From the cell containing the given text, extract its center point as (X, Y) coordinate. 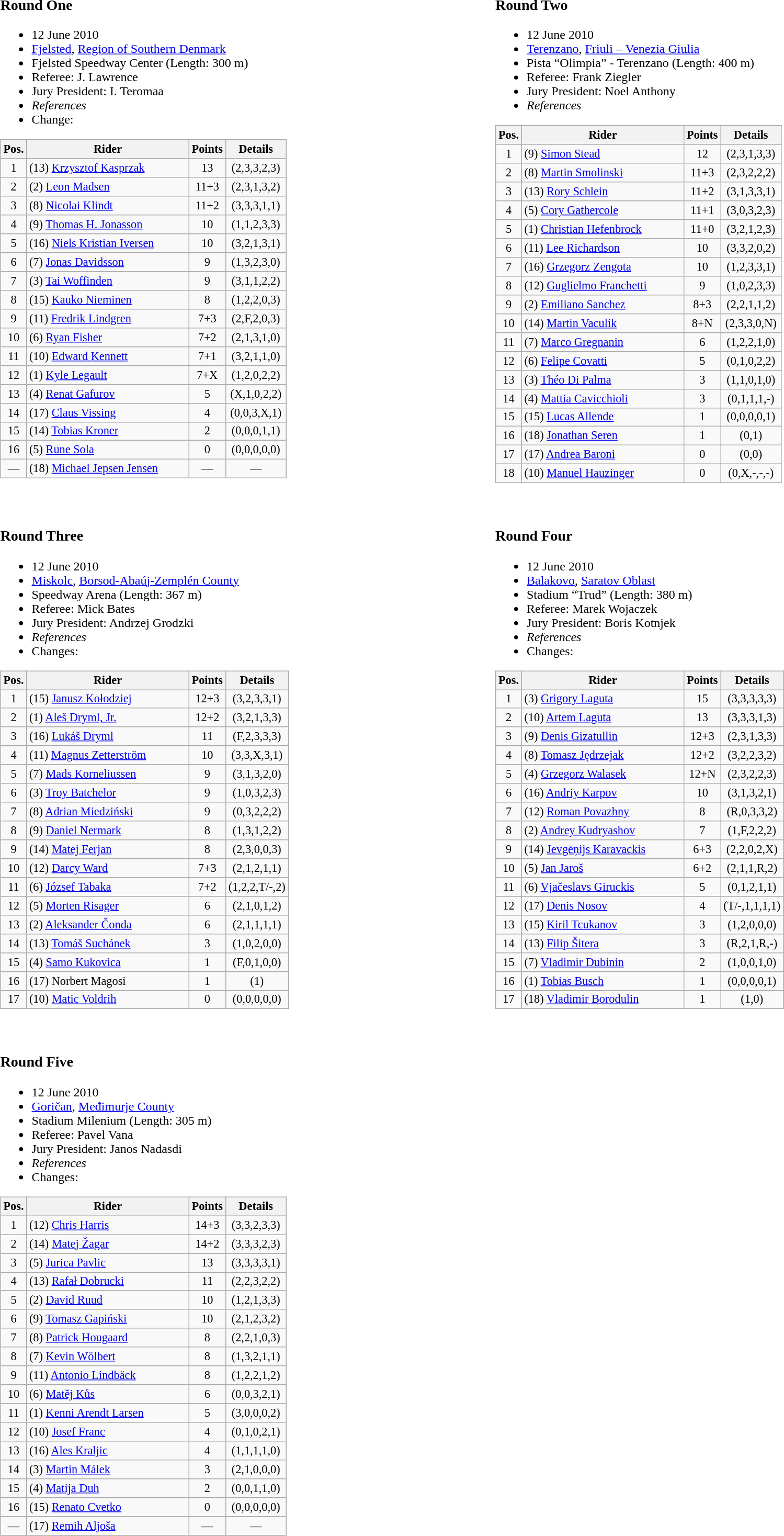
(3,2,1,1,0) (256, 356)
11+1 (702, 210)
(10) Matic Voldrih (108, 1000)
(14) Martin Vaculík (603, 323)
(X,1,0,2,2) (256, 394)
(2,F,2,0,3) (256, 319)
(2) Andrey Kudryashov (603, 831)
(13) Tomáš Suchánek (108, 943)
(11) Magnus Zetterström (108, 755)
(16) Grzegorz Zengota (603, 267)
(11) Lee Richardson (603, 248)
(8) Tomasz Jędrzejak (603, 755)
(2,2,3,2,2) (256, 1281)
(14) Tobias Kroner (108, 431)
(3,3,X,3,1) (257, 755)
(3,3,3,2,3) (256, 1244)
(15) Kiril Tcukanov (603, 924)
(10) Edward Kennett (108, 356)
(16) Lukáš Dryml (108, 736)
(1,2,2,1,2) (256, 1375)
(1,1,1,1,0) (256, 1451)
(2,1,2,1,1) (257, 868)
(2) Emiliano Sanchez (603, 305)
(12) Guglielmo Franchetti (603, 286)
(3,2,1,3,3) (257, 717)
(1,0,2,0,0) (257, 943)
(18) Vladimir Borodulin (603, 1000)
(2,3,2,2,3) (752, 774)
(1,1,2,3,3) (256, 225)
(T/-,1,1,1,1) (752, 905)
(3,2,1,2,3) (751, 229)
(18) Michael Jepsen Jensen (108, 469)
(10) Manuel Hauzinger (603, 474)
(0,0,0,1,1) (256, 431)
(2,3,3,0,N) (751, 323)
(F,2,3,3,3) (257, 736)
(3,2,1,3,1) (256, 243)
(3,1,3,2,0) (257, 774)
(1,2,2,1,0) (751, 342)
(8) Nicolai Klindt (108, 206)
(17) Claus Vissing (108, 412)
(0,1,0,2,2) (751, 361)
(2) David Ruud (108, 1300)
(3,3,2,3,3) (256, 1225)
(0,3,2,2,2) (257, 812)
(4) Grzegorz Walasek (603, 774)
(1,0,0,1,0) (752, 962)
(1,2,3,3,1) (751, 267)
(3,2,3,3,1) (257, 699)
(6) Ryan Fisher (108, 337)
(13) Krzysztof Kasprzak (108, 168)
(1,3,1,2,2) (257, 831)
(5) Rune Sola (108, 450)
8+N (702, 323)
(10) Artem Laguta (603, 717)
(17) Remih Aljoša (108, 1526)
(1) Tobias Busch (603, 981)
(12) Chris Harris (108, 1225)
(3,3,2,0,2) (751, 248)
(15) Renato Cvetko (108, 1507)
(3,1,3,2,1) (752, 793)
(9) Denis Gizatullin (603, 736)
14+3 (207, 1225)
(1,0,3,2,3) (257, 793)
(1,2,2,T/-,2) (257, 887)
18 (508, 474)
(2,1,3,1,0) (256, 337)
(6) Felipe Covatti (603, 361)
(6) József Tabaka (108, 887)
(9) Simon Stead (603, 154)
(0,0,3,X,1) (256, 412)
(10) Josef Franc (108, 1432)
(17) Denis Nosov (603, 905)
(2,1,1,R,2) (752, 868)
(6) Vjačeslavs Giruckis (603, 887)
(7) Marco Gregnanin (603, 342)
(1,0) (752, 1000)
(R,0,3,3,2) (752, 812)
11+0 (702, 229)
(1) Christian Hefenbrock (603, 229)
(5) Jurica Pavlic (108, 1263)
(14) Jevgēņijs Karavackis (603, 849)
(3,3,3,1,1) (256, 206)
(3) Troy Batchelor (108, 793)
(17) Norbert Magosi (108, 981)
(1,3,2,3,0) (256, 262)
(14) Matej Ferjan (108, 849)
(9) Daniel Nermark (108, 831)
(3,2,2,3,2) (752, 755)
(1,F,2,2,2) (752, 831)
(17) Andrea Baroni (603, 455)
(16) Ales Kraljic (108, 1451)
(13) Rory Schlein (603, 192)
(12) Darcy Ward (108, 868)
(3,3,3,1,3) (752, 717)
(9) Tomasz Gapiński (108, 1319)
(1,0,2,3,3) (751, 286)
(3,1,1,2,2) (256, 281)
(0,1,1,1,-) (751, 398)
(0,1) (751, 436)
(16) Andriy Karpov (603, 793)
(0,X,-,-,-) (751, 474)
7+X (207, 375)
(0,1,2,1,1) (752, 887)
(1) Kenni Arendt Larsen (108, 1413)
(3,0,0,0,2) (256, 1413)
(6) Matěj Kůs (108, 1394)
(3,3,3,3,1) (256, 1263)
(3) Tai Woffinden (108, 281)
(2,1,1,1,1) (257, 924)
(F,0,1,0,0) (257, 962)
(9) Thomas H. Jonasson (108, 225)
(4) Renat Gafurov (108, 394)
(R,2,1,R,-) (752, 943)
(13) Filip Šitera (603, 943)
(1,1,0,1,0) (751, 379)
(12) Roman Povazhny (603, 812)
(3,0,3,2,3) (751, 210)
(1,3,2,1,1) (256, 1356)
(0,1,0,2,1) (256, 1432)
(2,3,1,3,2) (256, 187)
(2,2,1,0,3) (256, 1338)
(15) Lucas Allende (603, 417)
(8) Martin Smolinski (603, 173)
(7) Kevin Wölbert (108, 1356)
(1,2,1,3,3) (256, 1300)
(2) Aleksander Čonda (108, 924)
(5) Cory Gathercole (603, 210)
(3,1,3,3,1) (751, 192)
(7) Mads Korneliussen (108, 774)
(3) Théo Di Palma (603, 379)
(5) Morten Risager (108, 905)
12+N (702, 774)
14+2 (207, 1244)
(2,1,2,3,2) (256, 1319)
7+1 (207, 356)
(1,2,2,0,3) (256, 300)
(15) Janusz Kołodziej (108, 699)
(4) Mattia Cavicchioli (603, 398)
(16) Niels Kristian Iversen (108, 243)
(1,2,0,0,0) (752, 924)
(2,3,3,2,3) (256, 168)
6+2 (702, 868)
(2,1,0,1,2) (257, 905)
6+3 (702, 849)
(2,3,0,0,3) (257, 849)
(0,0,3,2,1) (256, 1394)
(8) Adrian Miedziński (108, 812)
(7) Vladimir Dubinin (603, 962)
(3,3,3,3,3) (752, 699)
(4) Matija Duh (108, 1488)
(1) Aleš Dryml, Jr. (108, 717)
(14) Matej Žagar (108, 1244)
(3) Grigory Laguta (603, 699)
(0,0,1,1,0) (256, 1488)
(8) Patrick Hougaard (108, 1338)
(1) Kyle Legault (108, 375)
(11) Antonio Lindbäck (108, 1375)
(1,2,0,2,2) (256, 375)
(1) (257, 981)
(2,2,1,1,2) (751, 305)
(2) Leon Madsen (108, 187)
(2,2,0,2,X) (752, 849)
(11) Fredrik Lindgren (108, 319)
(13) Rafał Dobrucki (108, 1281)
(5) Jan Jaroš (603, 868)
(2,3,2,2,2) (751, 173)
(3) Martin Málek (108, 1470)
(0,0) (751, 455)
(2,1,0,0,0) (256, 1470)
(7) Jonas Davidsson (108, 262)
8+3 (702, 305)
(4) Samo Kukovica (108, 962)
(18) Jonathan Seren (603, 436)
(15) Kauko Nieminen (108, 300)
